Scan for the cell matching the given text and deliver its (X, Y) coordinate at center. 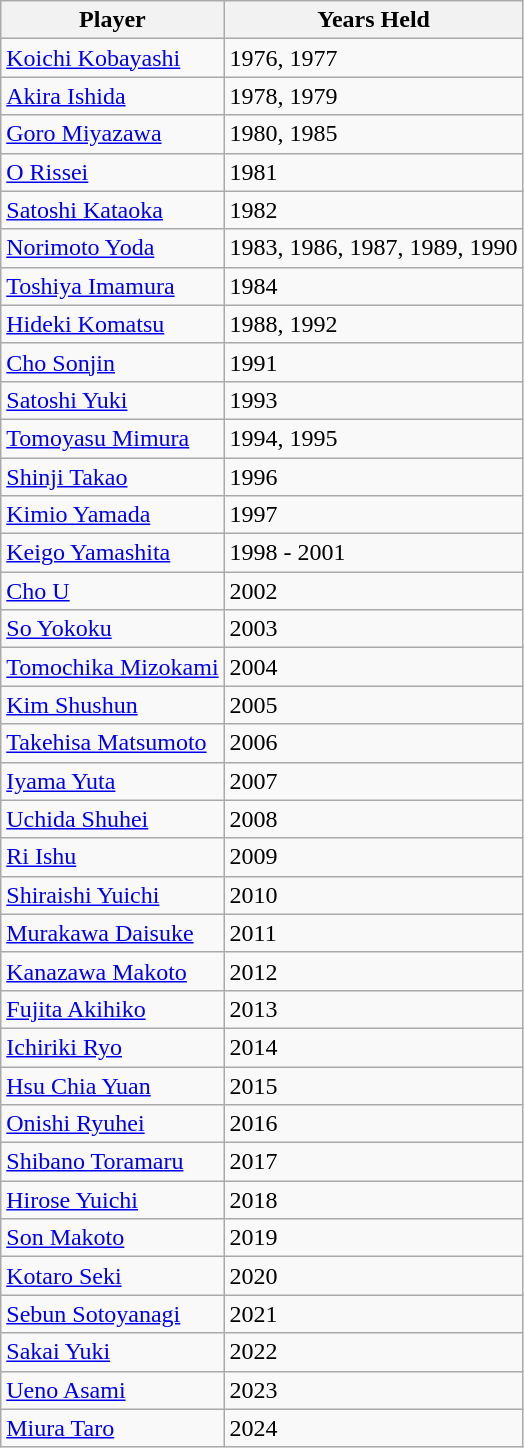
1976, 1977 (374, 58)
Koichi Kobayashi (112, 58)
Murakawa Daisuke (112, 933)
1998 - 2001 (374, 553)
2016 (374, 1124)
2013 (374, 1009)
Ueno Asami (112, 1390)
1988, 1992 (374, 324)
1996 (374, 477)
Ichiriki Ryo (112, 1047)
Player (112, 20)
Kanazawa Makoto (112, 971)
2010 (374, 895)
Ri Ishu (112, 857)
2005 (374, 705)
Akira Ishida (112, 96)
Satoshi Kataoka (112, 210)
1982 (374, 210)
1984 (374, 286)
2006 (374, 743)
2012 (374, 971)
2008 (374, 819)
2022 (374, 1352)
O Rissei (112, 172)
2018 (374, 1200)
2021 (374, 1314)
Sakai Yuki (112, 1352)
Tomoyasu Mimura (112, 438)
2009 (374, 857)
Onishi Ryuhei (112, 1124)
Kim Shushun (112, 705)
Toshiya Imamura (112, 286)
2020 (374, 1276)
2019 (374, 1238)
Hirose Yuichi (112, 1200)
Miura Taro (112, 1428)
1994, 1995 (374, 438)
1978, 1979 (374, 96)
Fujita Akihiko (112, 1009)
Son Makoto (112, 1238)
1997 (374, 515)
2004 (374, 667)
2014 (374, 1047)
Iyama Yuta (112, 781)
Kimio Yamada (112, 515)
Shinji Takao (112, 477)
Years Held (374, 20)
2002 (374, 591)
2015 (374, 1085)
1993 (374, 400)
1983, 1986, 1987, 1989, 1990 (374, 248)
2024 (374, 1428)
Sebun Sotoyanagi (112, 1314)
1991 (374, 362)
Tomochika Mizokami (112, 667)
Takehisa Matsumoto (112, 743)
2011 (374, 933)
Norimoto Yoda (112, 248)
Uchida Shuhei (112, 819)
Shiraishi Yuichi (112, 895)
Hideki Komatsu (112, 324)
Goro Miyazawa (112, 134)
2017 (374, 1162)
2007 (374, 781)
1981 (374, 172)
2023 (374, 1390)
Satoshi Yuki (112, 400)
So Yokoku (112, 629)
Shibano Toramaru (112, 1162)
Kotaro Seki (112, 1276)
Cho Sonjin (112, 362)
Hsu Chia Yuan (112, 1085)
1980, 1985 (374, 134)
Cho U (112, 591)
Keigo Yamashita (112, 553)
2003 (374, 629)
